Pinpoint the cell where the given text exists, returning its [X, Y] midpoint coordinate. 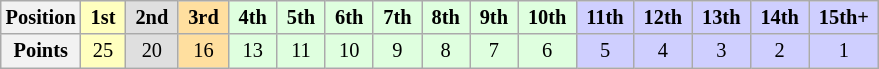
5 [604, 51]
1st [104, 17]
6 [547, 51]
15th+ [844, 17]
8th [446, 17]
14th [779, 17]
5th [301, 17]
12th [663, 17]
6th [349, 17]
3 [721, 51]
7th [397, 17]
9th [494, 17]
4th [253, 17]
2nd [152, 17]
11th [604, 17]
3rd [203, 17]
10 [349, 51]
25 [104, 51]
4 [663, 51]
2 [779, 51]
11 [301, 51]
13 [253, 51]
Points [41, 51]
20 [152, 51]
8 [446, 51]
10th [547, 17]
9 [397, 51]
13th [721, 17]
1 [844, 51]
7 [494, 51]
16 [203, 51]
Position [41, 17]
